Provide the [X, Y] coordinate of the cell's center where the given text is located.  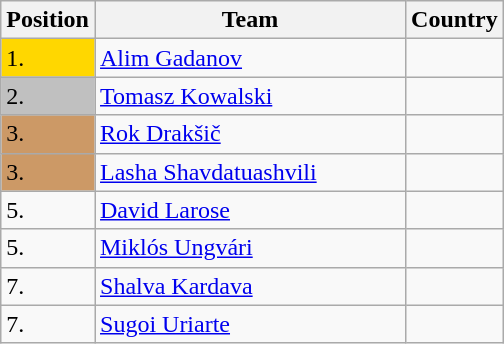
Position [48, 20]
Tomasz Kowalski [250, 96]
David Larose [250, 210]
2. [48, 96]
1. [48, 58]
Sugoi Uriarte [250, 324]
Alim Gadanov [250, 58]
Team [250, 20]
Miklós Ungvári [250, 248]
Rok Drakšič [250, 134]
Country [455, 20]
Shalva Kardava [250, 286]
Lasha Shavdatuashvili [250, 172]
